Provide the [x, y] coordinate of the cell's center where the given text is located.  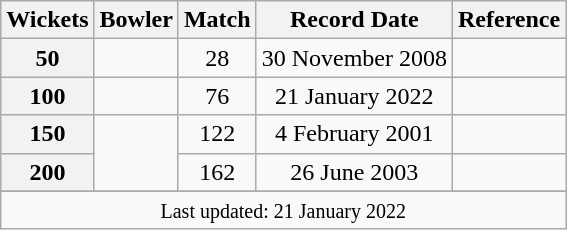
150 [48, 134]
Record Date [354, 20]
Wickets [48, 20]
Last updated: 21 January 2022 [284, 210]
200 [48, 172]
26 June 2003 [354, 172]
21 January 2022 [354, 96]
28 [217, 58]
162 [217, 172]
76 [217, 96]
Bowler [136, 20]
Reference [508, 20]
30 November 2008 [354, 58]
100 [48, 96]
122 [217, 134]
Match [217, 20]
4 February 2001 [354, 134]
50 [48, 58]
